Detect which cell encompasses the target text, then output its [x, y] center coordinate. 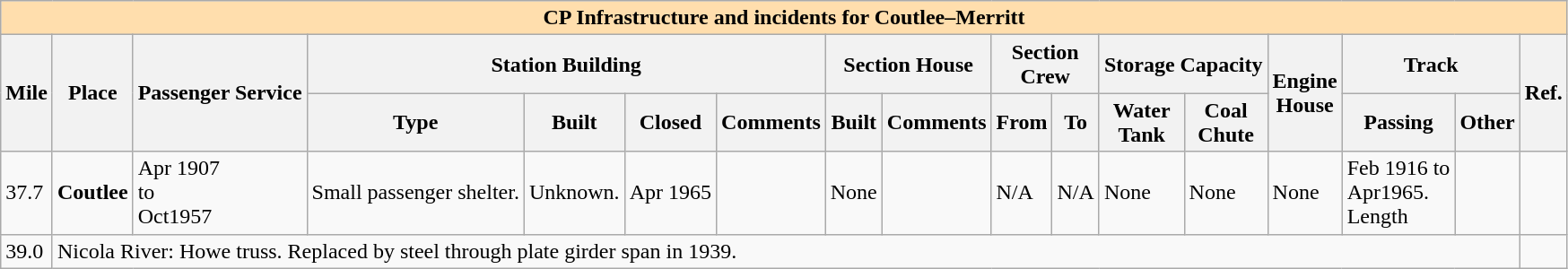
Unknown. [574, 193]
CP Infrastructure and incidents for Coutlee–Merritt [784, 18]
Apr 1965 [670, 193]
Feb 1916 toApr1965.Length [1398, 193]
Type [415, 122]
Nicola River: Howe truss. Replaced by steel through plate girder span in 1939. [786, 251]
Other [1487, 122]
37.7 [27, 193]
Section House [908, 65]
Track [1431, 65]
Closed [670, 122]
39.0 [27, 251]
Ref. [1543, 93]
EngineHouse [1304, 93]
Storage Capacity [1183, 65]
SectionCrew [1045, 65]
Coutlee [92, 193]
Station Building [566, 65]
WaterTank [1141, 122]
From [1022, 122]
Passenger Service [220, 93]
Place [92, 93]
Mile [27, 93]
CoalChute [1225, 122]
Small passenger shelter. [415, 193]
To [1076, 122]
Apr 1907to Oct1957 [220, 193]
Passing [1398, 122]
